For the text-containing cell, return its midpoint in (X, Y) coordinate format. 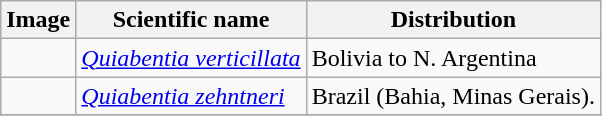
Scientific name (191, 20)
Quiabentia zehntneri (191, 96)
Quiabentia verticillata (191, 58)
Brazil (Bahia, Minas Gerais). (453, 96)
Distribution (453, 20)
Bolivia to N. Argentina (453, 58)
Image (38, 20)
